Scan for the cell matching the given text and deliver its [X, Y] coordinate at center. 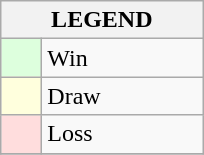
LEGEND [102, 20]
Win [122, 58]
Loss [122, 134]
Draw [122, 96]
